Return (x, y) of the center of cell containing provided text 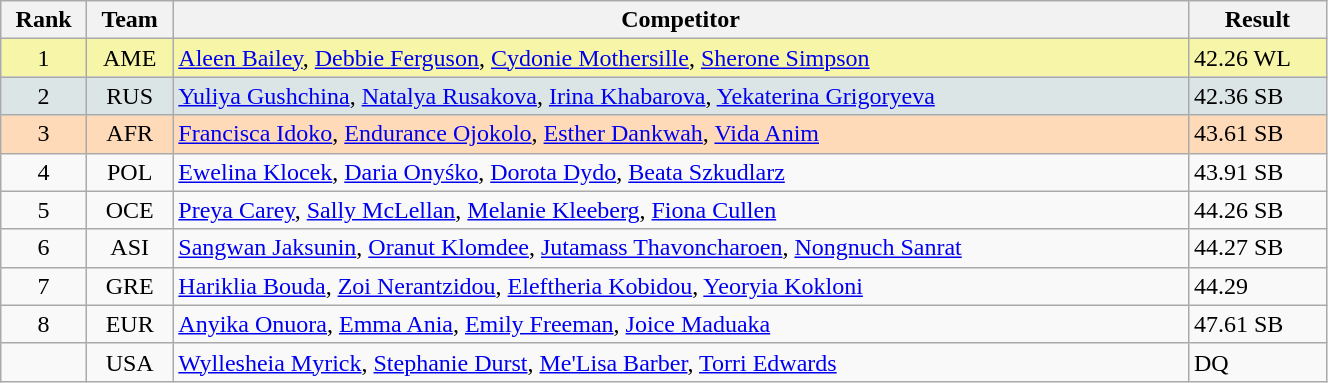
USA (130, 362)
8 (44, 324)
44.27 SB (1257, 248)
3 (44, 134)
Yuliya Gushchina, Natalya Rusakova, Irina Khabarova, Yekaterina Grigoryeva (681, 96)
Anyika Onuora, Emma Ania, Emily Freeman, Joice Maduaka (681, 324)
Ewelina Klocek, Daria Onyśko, Dorota Dydo, Beata Szkudlarz (681, 172)
POL (130, 172)
42.36 SB (1257, 96)
7 (44, 286)
Result (1257, 20)
Francisca Idoko, Endurance Ojokolo, Esther Dankwah, Vida Anim (681, 134)
Sangwan Jaksunin, Oranut Klomdee, Jutamass Thavoncharoen, Nongnuch Sanrat (681, 248)
4 (44, 172)
DQ (1257, 362)
44.29 (1257, 286)
EUR (130, 324)
Rank (44, 20)
AME (130, 58)
44.26 SB (1257, 210)
Competitor (681, 20)
Team (130, 20)
ASI (130, 248)
6 (44, 248)
43.61 SB (1257, 134)
43.91 SB (1257, 172)
RUS (130, 96)
OCE (130, 210)
47.61 SB (1257, 324)
1 (44, 58)
Hariklia Bouda, Zoi Nerantzidou, Eleftheria Kobidou, Yeoryia Kokloni (681, 286)
Aleen Bailey, Debbie Ferguson, Cydonie Mothersille, Sherone Simpson (681, 58)
42.26 WL (1257, 58)
GRE (130, 286)
2 (44, 96)
Preya Carey, Sally McLellan, Melanie Kleeberg, Fiona Cullen (681, 210)
5 (44, 210)
AFR (130, 134)
Wyllesheia Myrick, Stephanie Durst, Me'Lisa Barber, Torri Edwards (681, 362)
